Find where the given text appears and provide that cell's center as [x, y] coordinate. 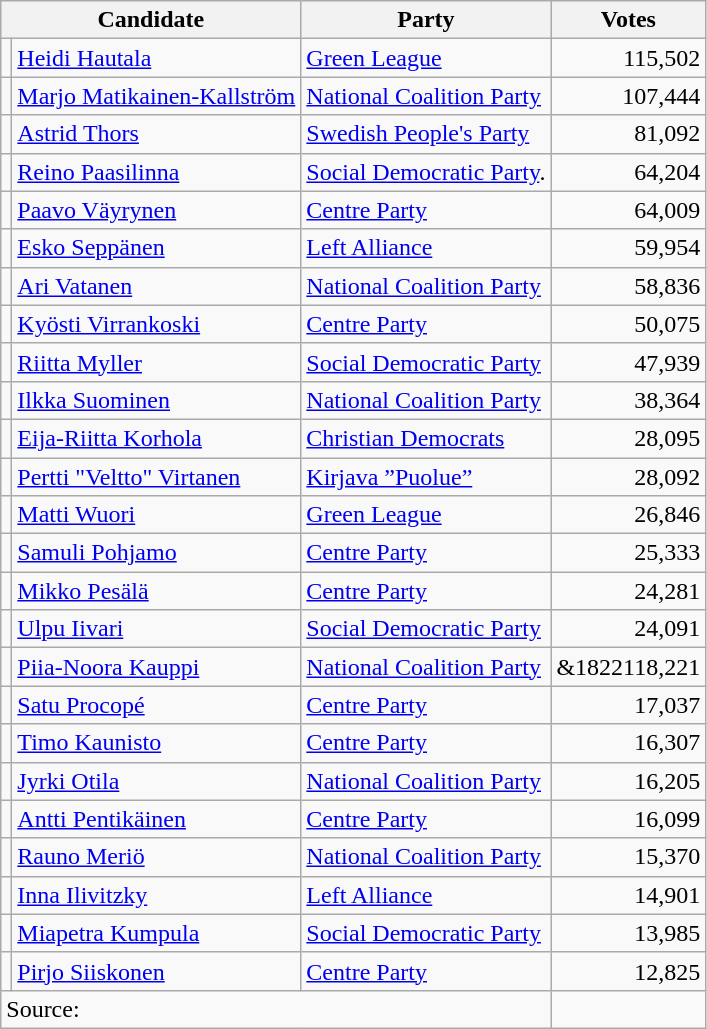
Ilkka Suominen [156, 400]
16,307 [628, 743]
24,281 [628, 591]
16,205 [628, 781]
Esko Seppänen [156, 248]
81,092 [628, 134]
Inna Ilivitzky [156, 895]
26,846 [628, 515]
25,333 [628, 553]
38,364 [628, 400]
28,092 [628, 477]
Source: [276, 1009]
50,075 [628, 324]
Timo Kaunisto [156, 743]
Heidi Hautala [156, 58]
Antti Pentikäinen [156, 819]
Eija-Riitta Korhola [156, 438]
12,825 [628, 971]
Jyrki Otila [156, 781]
Marjo Matikainen-Kallström [156, 96]
64,204 [628, 172]
Astrid Thors [156, 134]
&1822118,221 [628, 667]
Miapetra Kumpula [156, 933]
Christian Democrats [426, 438]
58,836 [628, 286]
17,037 [628, 705]
Pirjo Siiskonen [156, 971]
Candidate [151, 20]
Mikko Pesälä [156, 591]
Ulpu Iivari [156, 629]
Kirjava ”Puolue” [426, 477]
47,939 [628, 362]
Satu Procopé [156, 705]
24,091 [628, 629]
Rauno Meriö [156, 857]
14,901 [628, 895]
Kyösti Virrankoski [156, 324]
Pertti "Veltto" Virtanen [156, 477]
Swedish People's Party [426, 134]
Matti Wuori [156, 515]
Votes [628, 20]
Social Democratic Party. [426, 172]
59,954 [628, 248]
13,985 [628, 933]
Paavo Väyrynen [156, 210]
115,502 [628, 58]
Party [426, 20]
15,370 [628, 857]
Ari Vatanen [156, 286]
Riitta Myller [156, 362]
16,099 [628, 819]
Reino Paasilinna [156, 172]
28,095 [628, 438]
Piia-Noora Kauppi [156, 667]
Samuli Pohjamo [156, 553]
64,009 [628, 210]
107,444 [628, 96]
